Find where the given text appears and provide that cell's center as [x, y] coordinate. 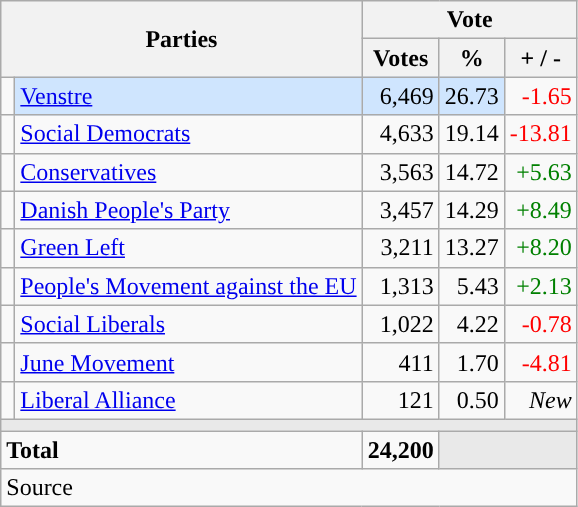
+5.63 [540, 172]
3,563 [400, 172]
6,469 [400, 96]
5.43 [472, 286]
People's Movement against the EU [188, 286]
14.72 [472, 172]
13.27 [472, 248]
Liberal Alliance [188, 400]
Social Liberals [188, 324]
4.22 [472, 324]
+ / - [540, 58]
Votes [400, 58]
Conservatives [188, 172]
Green Left [188, 248]
Source [290, 488]
Total [182, 449]
Danish People's Party [188, 210]
-13.81 [540, 134]
411 [400, 362]
June Movement [188, 362]
+8.49 [540, 210]
24,200 [400, 449]
-1.65 [540, 96]
14.29 [472, 210]
1.70 [472, 362]
-0.78 [540, 324]
-4.81 [540, 362]
26.73 [472, 96]
3,211 [400, 248]
Vote [470, 20]
Parties [182, 39]
1,022 [400, 324]
3,457 [400, 210]
121 [400, 400]
Venstre [188, 96]
4,633 [400, 134]
1,313 [400, 286]
% [472, 58]
+2.13 [540, 286]
19.14 [472, 134]
New [540, 400]
0.50 [472, 400]
+8.20 [540, 248]
Social Democrats [188, 134]
